For the text-containing cell, return its midpoint in [X, Y] coordinate format. 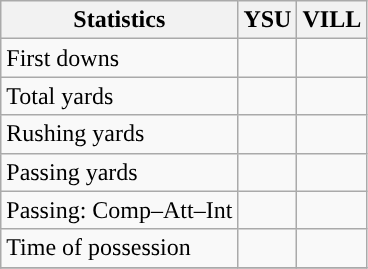
Total yards [120, 96]
YSU [268, 20]
Rushing yards [120, 134]
Passing: Comp–Att–Int [120, 210]
First downs [120, 58]
Passing yards [120, 172]
VILL [332, 20]
Statistics [120, 20]
Time of possession [120, 248]
